Locate the cell with the specified text and output its (x, y) center coordinate. 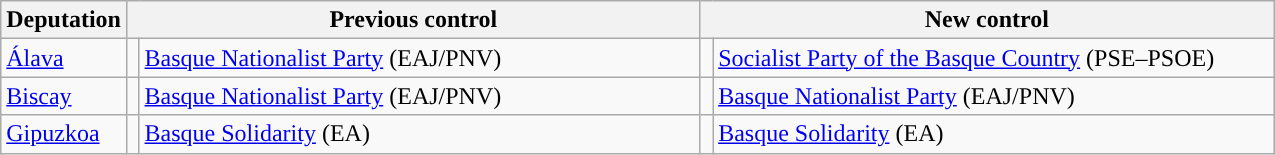
Gipuzkoa (64, 134)
New control (987, 20)
Deputation (64, 20)
Biscay (64, 96)
Previous control (413, 20)
Álava (64, 58)
Socialist Party of the Basque Country (PSE–PSOE) (994, 58)
